From the cell containing the given text, extract its center point as (X, Y) coordinate. 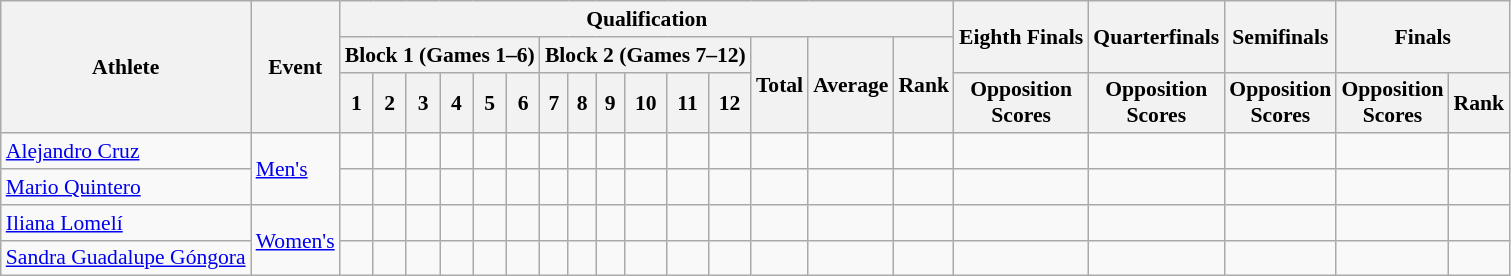
Alejandro Cruz (126, 152)
5 (490, 102)
Mario Quintero (126, 187)
Iliana Lomelí (126, 223)
Total (780, 86)
Block 1 (Games 1–6) (440, 55)
Men's (296, 170)
Quarterfinals (1156, 36)
10 (646, 102)
Eighth Finals (1021, 36)
11 (688, 102)
12 (730, 102)
4 (456, 102)
Athlete (126, 67)
3 (422, 102)
Semifinals (1280, 36)
9 (610, 102)
Event (296, 67)
7 (554, 102)
2 (390, 102)
Sandra Guadalupe Góngora (126, 258)
1 (356, 102)
Women's (296, 240)
Average (850, 86)
8 (582, 102)
Block 2 (Games 7–12) (646, 55)
6 (522, 102)
Qualification (647, 19)
Finals (1422, 36)
